From the cell containing the given text, extract its center point as [X, Y] coordinate. 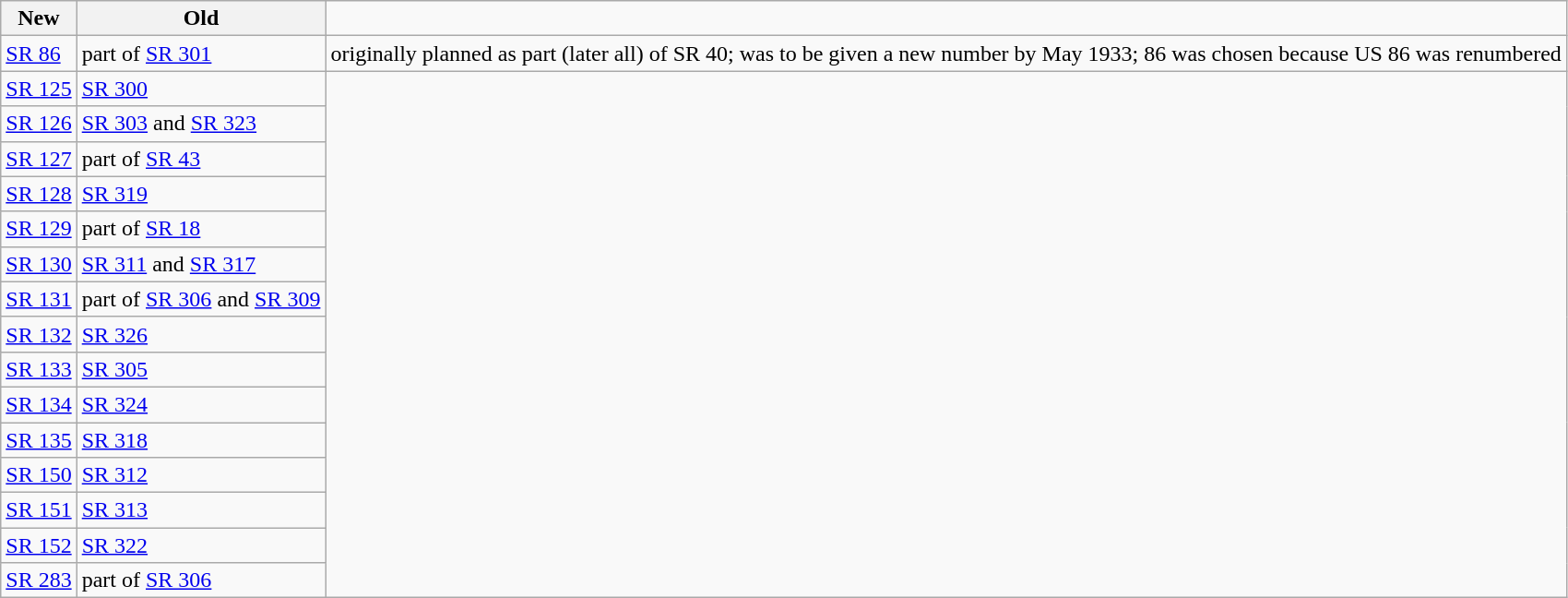
SR 130 [39, 264]
part of SR 301 [201, 54]
SR 125 [39, 89]
originally planned as part (later all) of SR 40; was to be given a new number by May 1933; 86 was chosen because US 86 was renumbered [946, 54]
SR 134 [39, 404]
SR 322 [201, 545]
Old [201, 18]
SR 318 [201, 440]
New [39, 18]
SR 305 [201, 369]
SR 311 and SR 317 [201, 264]
SR 135 [39, 440]
part of SR 306 and SR 309 [201, 299]
SR 324 [201, 404]
SR 126 [39, 124]
SR 319 [201, 194]
SR 86 [39, 54]
part of SR 306 [201, 580]
SR 151 [39, 510]
SR 129 [39, 229]
part of SR 43 [201, 159]
SR 131 [39, 299]
SR 127 [39, 159]
SR 152 [39, 545]
SR 128 [39, 194]
SR 313 [201, 510]
SR 283 [39, 580]
SR 303 and SR 323 [201, 124]
SR 150 [39, 475]
SR 312 [201, 475]
part of SR 18 [201, 229]
SR 326 [201, 334]
SR 133 [39, 369]
SR 132 [39, 334]
SR 300 [201, 89]
